Detect which cell encompasses the target text, then output its [X, Y] center coordinate. 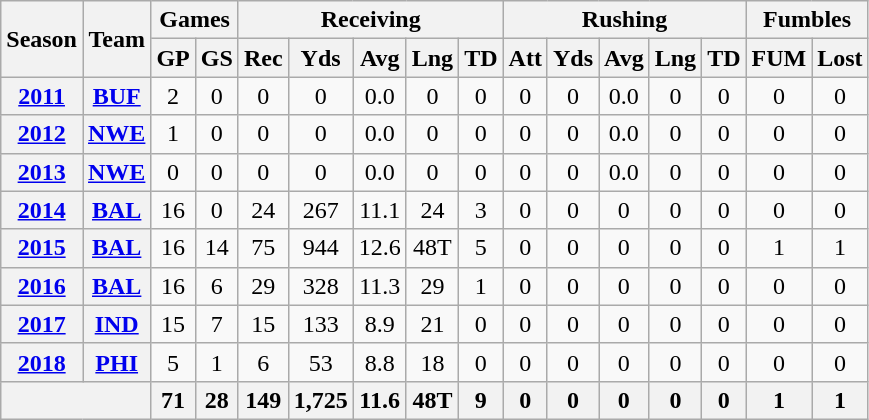
12.6 [380, 248]
71 [173, 400]
2017 [42, 324]
75 [263, 248]
1,725 [320, 400]
11.6 [380, 400]
Rec [263, 58]
7 [216, 324]
IND [116, 324]
BUF [116, 96]
2013 [42, 172]
Team [116, 39]
267 [320, 210]
3 [481, 210]
Receiving [370, 20]
2012 [42, 134]
Att [525, 58]
GS [216, 58]
FUM [779, 58]
149 [263, 400]
14 [216, 248]
28 [216, 400]
18 [432, 362]
Lost [840, 58]
Fumbles [807, 20]
8.8 [380, 362]
2011 [42, 96]
11.3 [380, 286]
PHI [116, 362]
GP [173, 58]
2016 [42, 286]
Rushing [624, 20]
Season [42, 39]
2015 [42, 248]
53 [320, 362]
2014 [42, 210]
21 [432, 324]
11.1 [380, 210]
944 [320, 248]
8.9 [380, 324]
2 [173, 96]
328 [320, 286]
2018 [42, 362]
9 [481, 400]
Games [194, 20]
133 [320, 324]
